Determine the (X, Y) coordinate at the center of the cell enclosing the given text.  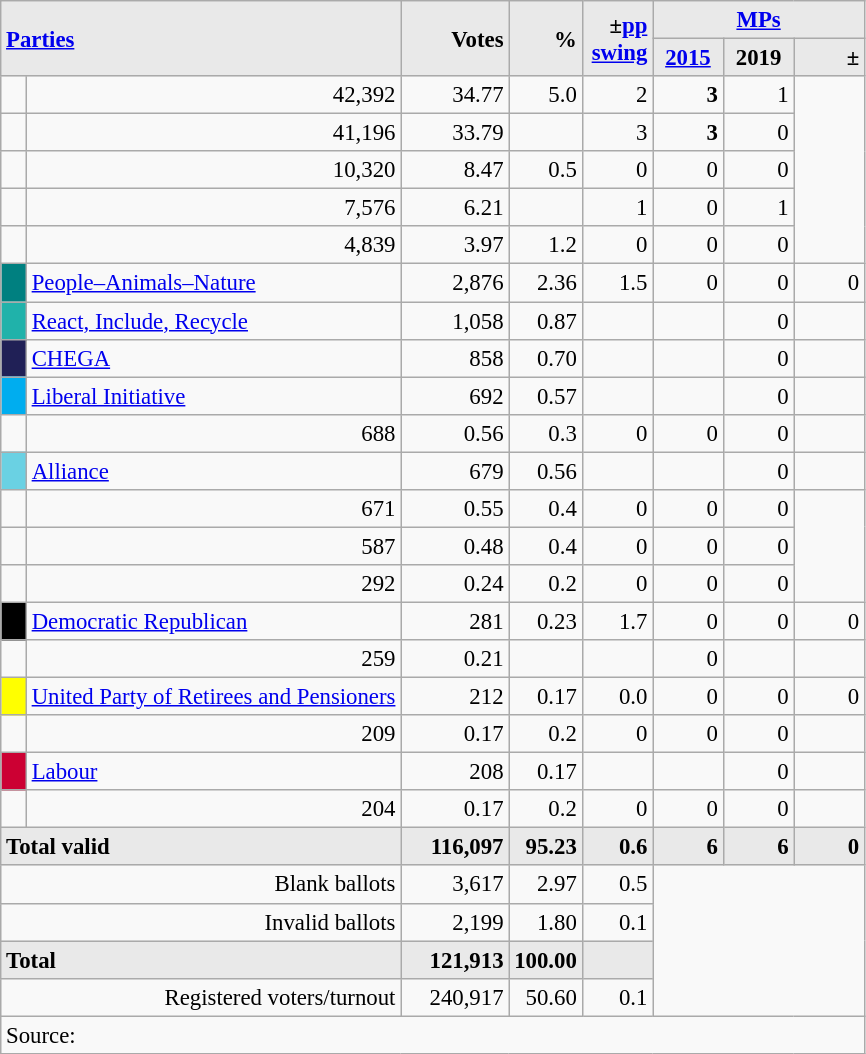
People–Animals–Nature (213, 283)
209 (213, 734)
0.48 (455, 546)
4,839 (213, 245)
0.3 (546, 433)
Total valid (201, 847)
858 (455, 358)
0.57 (546, 396)
2 (618, 95)
United Party of Retirees and Pensioners (213, 697)
2,876 (455, 283)
±pp swing (618, 38)
Votes (455, 38)
% (546, 38)
Source: (433, 1035)
6.21 (455, 208)
0.70 (546, 358)
10,320 (213, 170)
2015 (688, 58)
Invalid ballots (201, 922)
CHEGA (213, 358)
2,199 (455, 922)
± (830, 58)
50.60 (546, 997)
Liberal Initiative (213, 396)
Registered voters/turnout (201, 997)
34.77 (455, 95)
204 (213, 809)
Blank ballots (201, 885)
240,917 (455, 997)
3.97 (455, 245)
Alliance (213, 471)
0.21 (455, 659)
292 (213, 584)
208 (455, 772)
0.24 (455, 584)
671 (213, 509)
MPs (759, 20)
1.2 (546, 245)
Parties (201, 38)
0.55 (455, 509)
281 (455, 621)
0.0 (618, 697)
1.5 (618, 283)
0.87 (546, 321)
33.79 (455, 133)
Labour (213, 772)
React, Include, Recycle (213, 321)
212 (455, 697)
42,392 (213, 95)
100.00 (546, 960)
688 (213, 433)
587 (213, 546)
8.47 (455, 170)
95.23 (546, 847)
Total (201, 960)
679 (455, 471)
2019 (758, 58)
259 (213, 659)
121,913 (455, 960)
2.97 (546, 885)
116,097 (455, 847)
692 (455, 396)
41,196 (213, 133)
5.0 (546, 95)
1.80 (546, 922)
7,576 (213, 208)
1.7 (618, 621)
3,617 (455, 885)
Democratic Republican (213, 621)
2.36 (546, 283)
1,058 (455, 321)
0.6 (618, 847)
0.23 (546, 621)
